Locate the cell with the specified text and output its (X, Y) center coordinate. 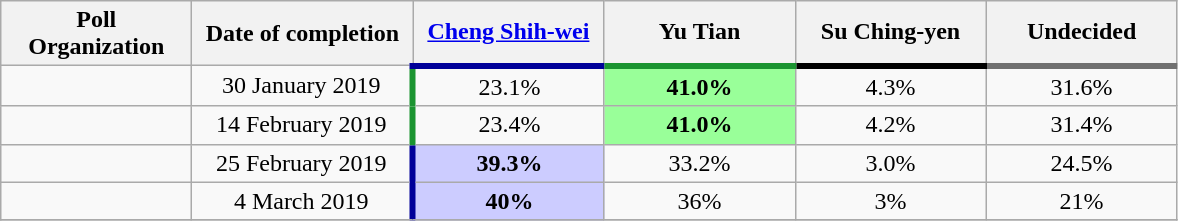
4 March 2019 (302, 201)
25 February 2019 (302, 163)
Date of completion (302, 34)
31.6% (1082, 86)
Cheng Shih-wei (508, 34)
33.2% (700, 163)
3.0% (890, 163)
4.2% (890, 125)
30 January 2019 (302, 86)
39.3% (508, 163)
Undecided (1082, 34)
23.4% (508, 125)
Poll Organization (96, 34)
14 February 2019 (302, 125)
Yu Tian (700, 34)
3% (890, 201)
23.1% (508, 86)
Su Ching-yen (890, 34)
31.4% (1082, 125)
4.3% (890, 86)
21% (1082, 201)
24.5% (1082, 163)
40% (508, 201)
36% (700, 201)
